Extract the (x, y) coordinate from the center of the cell holding the provided text.  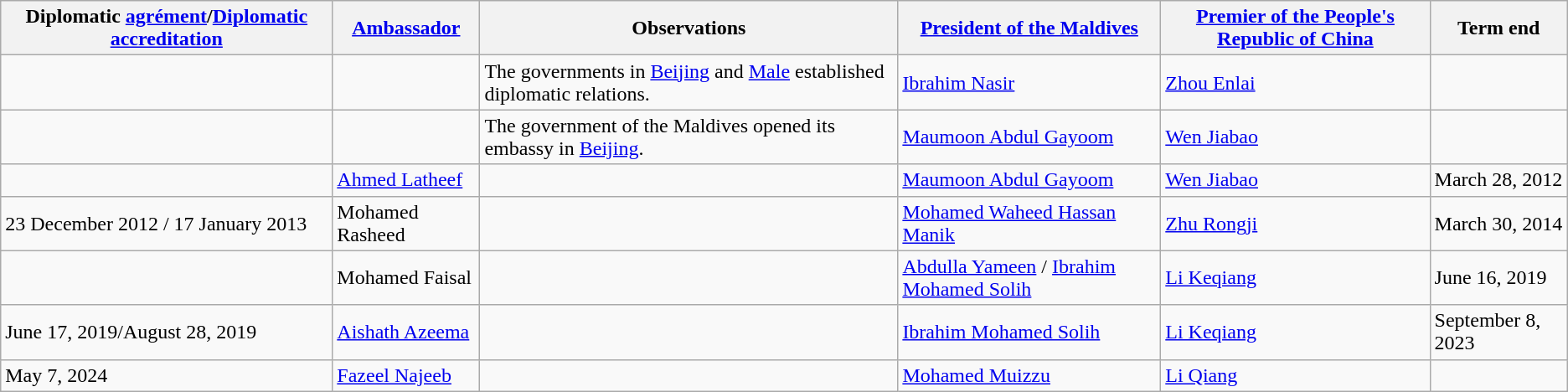
Premier of the People's Republic of China (1295, 28)
Zhou Enlai (1295, 82)
Ibrahim Nasir (1029, 82)
Zhu Rongji (1295, 223)
Term end (1498, 28)
The government of the Maldives opened its embassy in Beijing. (689, 137)
Ibrahim Mohamed Solih (1029, 332)
Diplomatic agrément/Diplomatic accreditation (167, 28)
Fazeel Najeeb (406, 375)
Li Qiang (1295, 375)
Mohamed Faisal (406, 278)
September 8, 2023 (1498, 332)
March 28, 2012 (1498, 180)
June 17, 2019/August 28, 2019 (167, 332)
The governments in Beijing and Male established diplomatic relations. (689, 82)
Aishath Azeema (406, 332)
President of the Maldives (1029, 28)
Ambassador (406, 28)
Mohamed Waheed Hassan Manik (1029, 223)
Observations (689, 28)
March 30, 2014 (1498, 223)
Ahmed Latheef (406, 180)
Mohamed Muizzu (1029, 375)
Mohamed Rasheed (406, 223)
June 16, 2019 (1498, 278)
Abdulla Yameen / Ibrahim Mohamed Solih (1029, 278)
May 7, 2024 (167, 375)
23 December 2012 / 17 January 2013 (167, 223)
